Provide the [x, y] coordinate of the cell's center where the given text is located.  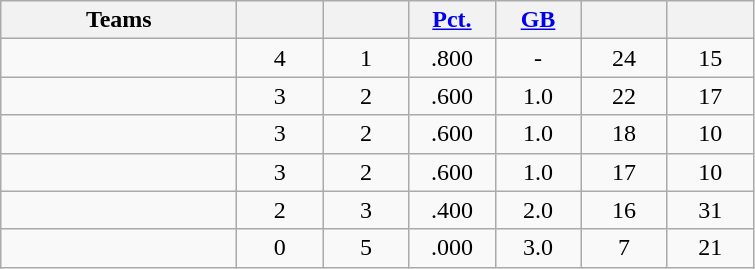
4 [280, 58]
1 [366, 58]
15 [710, 58]
16 [624, 210]
.800 [452, 58]
5 [366, 248]
3.0 [538, 248]
- [538, 58]
.000 [452, 248]
18 [624, 134]
7 [624, 248]
Pct. [452, 20]
22 [624, 96]
2.0 [538, 210]
.400 [452, 210]
0 [280, 248]
Teams [119, 20]
31 [710, 210]
GB [538, 20]
21 [710, 248]
24 [624, 58]
